Pinpoint the cell where the given text exists, returning its (X, Y) midpoint coordinate. 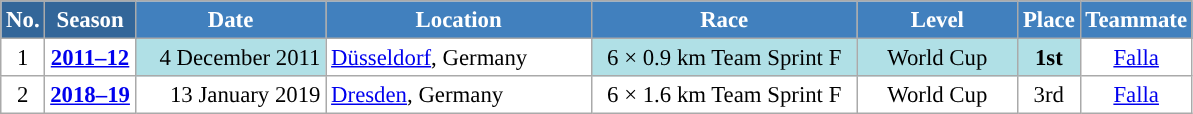
Race (724, 20)
2018–19 (90, 95)
Date (230, 20)
3rd (1049, 95)
Location (459, 20)
1st (1049, 58)
Level (938, 20)
Season (90, 20)
Dresden, Germany (459, 95)
13 January 2019 (230, 95)
6 × 1.6 km Team Sprint F (724, 95)
2 (23, 95)
Teammate (1136, 20)
6 × 0.9 km Team Sprint F (724, 58)
1 (23, 58)
Düsseldorf, Germany (459, 58)
Place (1049, 20)
2011–12 (90, 58)
No. (23, 20)
4 December 2011 (230, 58)
